From the cell containing the given text, extract its center point as [X, Y] coordinate. 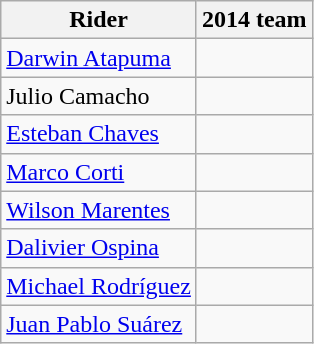
2014 team [254, 20]
Esteban Chaves [99, 134]
Darwin Atapuma [99, 58]
Michael Rodríguez [99, 286]
Juan Pablo Suárez [99, 324]
Wilson Marentes [99, 210]
Dalivier Ospina [99, 248]
Julio Camacho [99, 96]
Marco Corti [99, 172]
Rider [99, 20]
